Search for the cell housing the specified text and yield its [x, y] center coordinate. 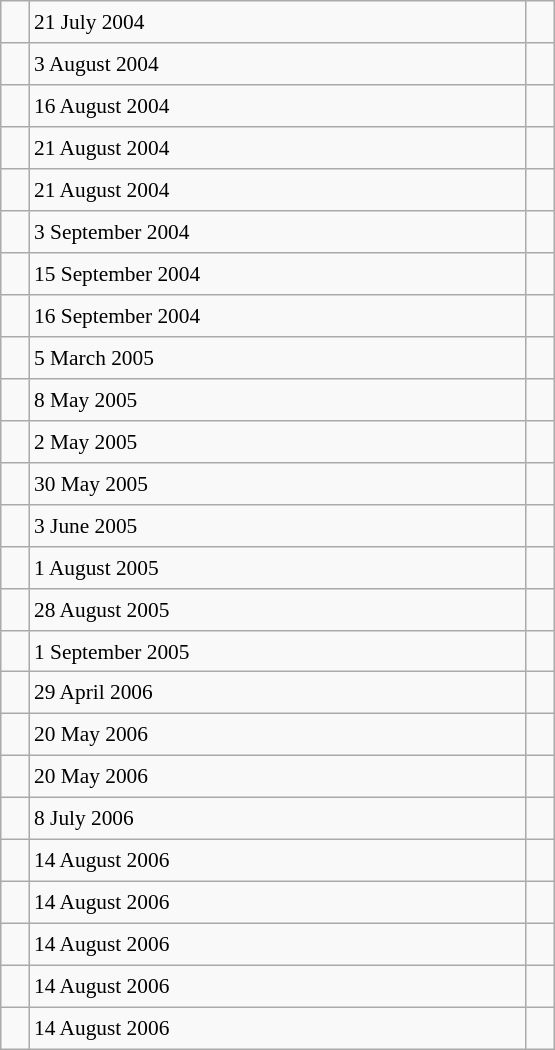
2 May 2005 [278, 441]
8 May 2005 [278, 399]
15 September 2004 [278, 274]
21 July 2004 [278, 22]
16 September 2004 [278, 316]
1 August 2005 [278, 567]
28 August 2005 [278, 609]
30 May 2005 [278, 483]
3 June 2005 [278, 525]
8 July 2006 [278, 819]
3 September 2004 [278, 232]
16 August 2004 [278, 106]
3 August 2004 [278, 64]
29 April 2006 [278, 693]
1 September 2005 [278, 651]
5 March 2005 [278, 358]
